Detect which cell encompasses the target text, then output its (x, y) center coordinate. 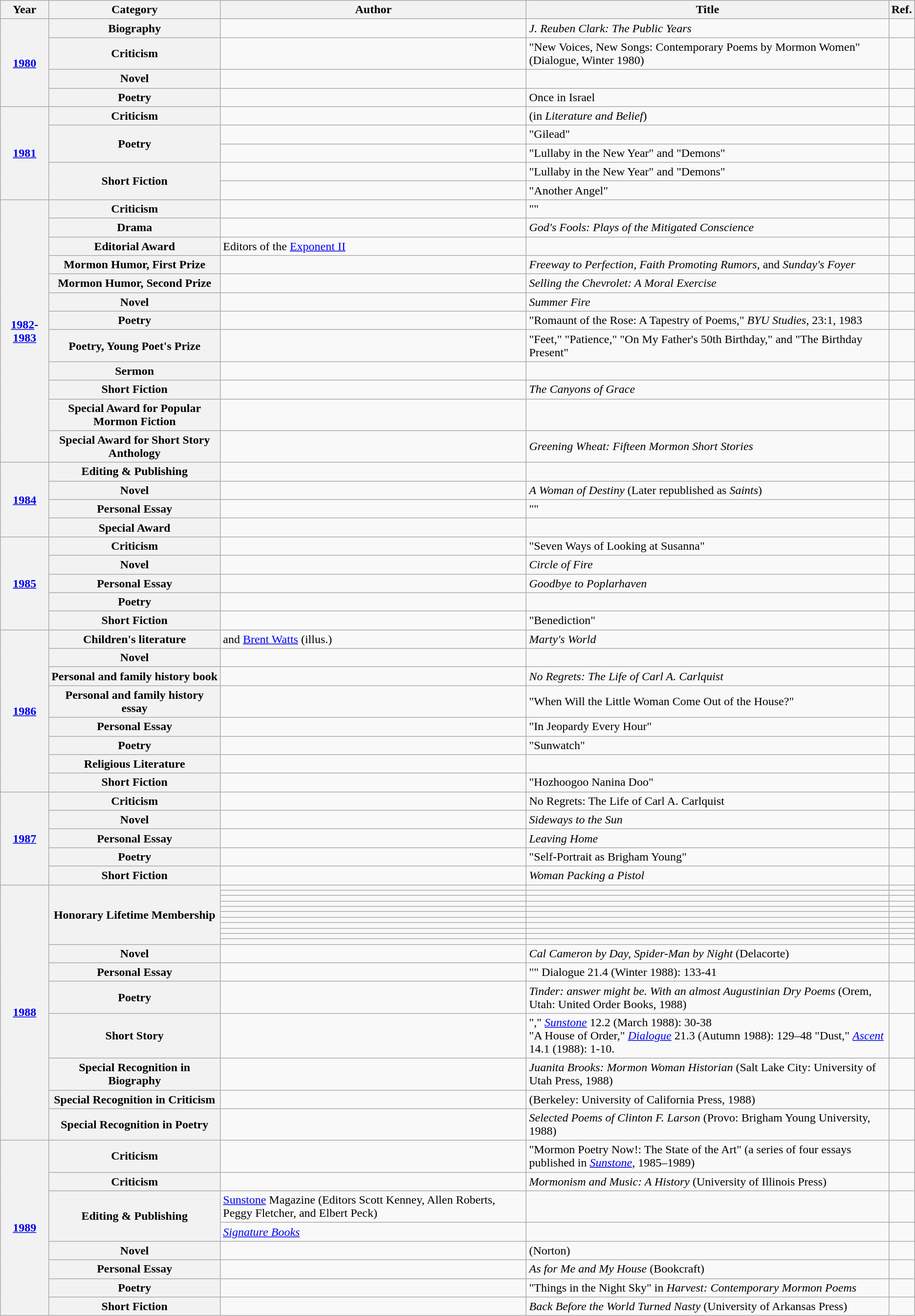
"Hozhoogoo Nanina Doo" (708, 782)
Sideways to the Sun (708, 820)
Selling the Chevrolet: A Moral Exercise (708, 283)
Special Award for Short Story Anthology (135, 447)
1989 (24, 1228)
Author (373, 10)
"Another Angel" (708, 190)
Biography (135, 28)
"In Jeopardy Every Hour" (708, 727)
"Romaunt of the Rose: A Tapestry of Poems," BYU Studies, 23:1, 1983 (708, 321)
Personal and family history book (135, 676)
Ref. (901, 10)
Back Before the World Turned Nasty (University of Arkansas Press) (708, 1306)
Selected Poems of Clinton F. Larson (Provo: Brigham Young University, 1988) (708, 1125)
Sunstone Magazine (Editors Scott Kenney, Allen Roberts, Peggy Fletcher, and Elbert Peck) (373, 1207)
Goodbye to Poplarhaven (708, 583)
Honorary Lifetime Membership (135, 914)
Juanita Brooks: Mormon Woman Historian (Salt Lake City: University of Utah Press, 1988) (708, 1074)
"" Dialogue 21.4 (Winter 1988): 133-41 (708, 972)
1987 (24, 838)
"Sunwatch" (708, 745)
Mormon Humor, Second Prize (135, 283)
Personal and family history essay (135, 702)
Freeway to Perfection, Faith Promoting Rumors, and Sunday's Foyer (708, 265)
Leaving Home (708, 838)
"," Sunstone 12.2 (March 1988): 30-38"A House of Order," Dialogue 21.3 (Autumn 1988): 129–48 "Dust," Ascent 14.1 (1988): 1-10. (708, 1036)
1980 (24, 63)
Drama (135, 227)
"When Will the Little Woman Come Out of the House?" (708, 702)
Marty's World (708, 639)
"Feet," "Patience," "On My Father's 50th Birthday," and "The Birthday Present" (708, 346)
Editors of the Exponent II (373, 246)
Special Recognition in Biography (135, 1074)
"New Voices, New Songs: Contemporary Poems by Mormon Women" (Dialogue, Winter 1980) (708, 54)
Greening Wheat: Fifteen Mormon Short Stories (708, 447)
"Gilead" (708, 134)
Religious Literature (135, 764)
Summer Fire (708, 302)
The Canyons of Grace (708, 389)
Year (24, 10)
"Benediction" (708, 621)
Special Recognition in Poetry (135, 1125)
and Brent Watts (illus.) (373, 639)
(in Literature and Belief) (708, 116)
A Woman of Destiny (Later republished as Saints) (708, 490)
Woman Packing a Pistol (708, 875)
Special Award (135, 527)
1985 (24, 583)
Mormon Humor, First Prize (135, 265)
1984 (24, 499)
"Mormon Poetry Now!: The State of the Art" (a series of four essays published in Sunstone, 1985–1989) (708, 1156)
Cal Cameron by Day, Spider-Man by Night (Delacorte) (708, 953)
Special Award for Popular Mormon Fiction (135, 414)
Signature Books (373, 1232)
Poetry, Young Poet's Prize (135, 346)
1982-1983 (24, 331)
1988 (24, 1013)
J. Reuben Clark: The Public Years (708, 28)
Short Story (135, 1036)
Children's literature (135, 639)
God's Fools: Plays of the Mitigated Conscience (708, 227)
"Seven Ways of Looking at Susanna" (708, 546)
Special Recognition in Criticism (135, 1099)
Tinder: answer might be. With an almost Augustinian Dry Poems (Orem, Utah: United Order Books, 1988) (708, 997)
Category (135, 10)
"Things in the Night Sky" in Harvest: Contemporary Mormon Poems (708, 1288)
Editorial Award (135, 246)
Circle of Fire (708, 564)
(Berkeley: University of California Press, 1988) (708, 1099)
"Self-Portrait as Brigham Young" (708, 857)
(Norton) (708, 1251)
As for Me and My House (Bookcraft) (708, 1269)
Sermon (135, 371)
Title (708, 10)
Once in Israel (708, 97)
1981 (24, 153)
1986 (24, 711)
Mormonism and Music: A History (University of Illinois Press) (708, 1182)
